Provide the [X, Y] coordinate of the cell's center where the given text is located.  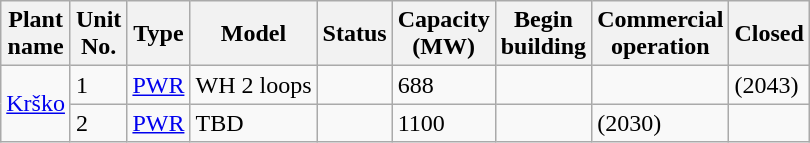
Status [354, 34]
(2030) [660, 123]
Model [254, 34]
Krško [36, 104]
Capacity(MW) [444, 34]
Commercialoperation [660, 34]
Type [158, 34]
688 [444, 85]
WH 2 loops [254, 85]
Closed [769, 34]
1 [98, 85]
Beginbuilding [543, 34]
2 [98, 123]
(2043) [769, 85]
UnitNo. [98, 34]
TBD [254, 123]
1100 [444, 123]
Plantname [36, 34]
